Identify which cell holds the provided text, then report its (X, Y) central coordinate. 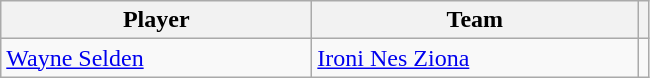
Player (156, 20)
Team (475, 20)
Wayne Selden (156, 58)
Ironi Nes Ziona (475, 58)
